Pinpoint the cell where the given text exists, returning its [X, Y] midpoint coordinate. 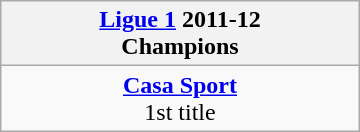
Ligue 1 2011-12Champions [180, 34]
Casa Sport1st title [180, 98]
